Locate the cell with the specified text and output its (X, Y) center coordinate. 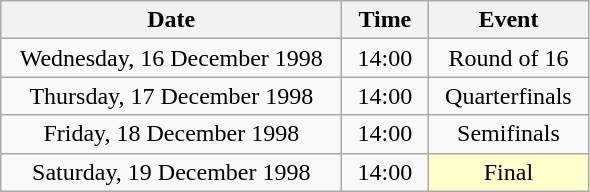
Time (385, 20)
Wednesday, 16 December 1998 (172, 58)
Semifinals (508, 134)
Date (172, 20)
Saturday, 19 December 1998 (172, 172)
Round of 16 (508, 58)
Event (508, 20)
Final (508, 172)
Thursday, 17 December 1998 (172, 96)
Friday, 18 December 1998 (172, 134)
Quarterfinals (508, 96)
